Pinpoint the cell where the given text exists, returning its (x, y) midpoint coordinate. 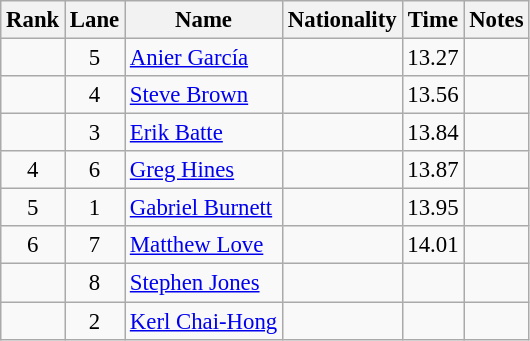
Erik Batte (204, 133)
Kerl Chai-Hong (204, 321)
Matthew Love (204, 245)
Greg Hines (204, 170)
Name (204, 20)
Anier García (204, 58)
Time (433, 20)
3 (95, 133)
Steve Brown (204, 95)
13.27 (433, 58)
Gabriel Burnett (204, 208)
13.84 (433, 133)
2 (95, 321)
13.95 (433, 208)
Stephen Jones (204, 283)
Notes (496, 20)
1 (95, 208)
7 (95, 245)
Lane (95, 20)
Rank (33, 20)
Nationality (342, 20)
14.01 (433, 245)
13.56 (433, 95)
13.87 (433, 170)
8 (95, 283)
